Find where the given text appears and provide that cell's center as [X, Y] coordinate. 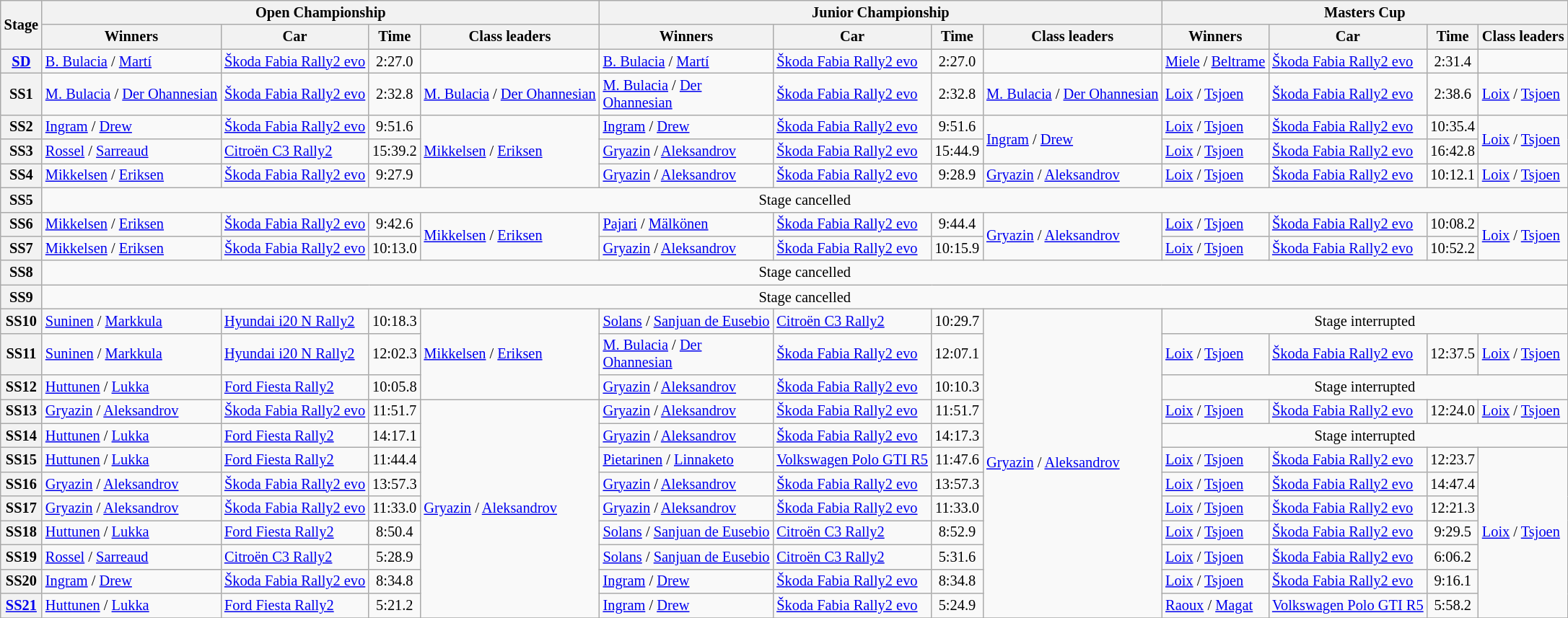
16:42.8 [1452, 151]
SS19 [22, 557]
10:52.2 [1452, 248]
SS6 [22, 224]
Open Championship [320, 12]
SS4 [22, 175]
8:52.9 [957, 532]
SS17 [22, 508]
SS13 [22, 411]
SS20 [22, 581]
10:29.7 [957, 321]
14:17.3 [957, 436]
10:15.9 [957, 248]
Junior Championship [881, 12]
10:35.4 [1452, 127]
9:44.4 [957, 224]
SS1 [22, 94]
Miele / Beltrame [1215, 61]
9:28.9 [957, 175]
5:28.9 [394, 557]
10:18.3 [394, 321]
9:16.1 [1452, 581]
14:17.1 [394, 436]
SD [22, 61]
10:05.8 [394, 387]
9:27.9 [394, 175]
5:21.2 [394, 605]
10:12.1 [1452, 175]
9:29.5 [1452, 532]
SS10 [22, 321]
5:24.9 [957, 605]
SS14 [22, 436]
SS9 [22, 297]
10:13.0 [394, 248]
SS5 [22, 200]
15:39.2 [394, 151]
Raoux / Magat [1215, 605]
14:47.4 [1452, 484]
Pietarinen / Linnaketo [687, 459]
9:42.6 [394, 224]
10:08.2 [1452, 224]
15:44.9 [957, 151]
2:31.4 [1452, 61]
SS15 [22, 459]
SS16 [22, 484]
12:21.3 [1452, 508]
Pajari / Mälkönen [687, 224]
SS12 [22, 387]
SS7 [22, 248]
11:47.6 [957, 459]
SS21 [22, 605]
SS11 [22, 354]
Masters Cup [1365, 12]
12:02.3 [394, 354]
12:07.1 [957, 354]
SS8 [22, 273]
SS3 [22, 151]
5:58.2 [1452, 605]
SS18 [22, 532]
6:06.2 [1452, 557]
5:31.6 [957, 557]
12:24.0 [1452, 411]
2:38.6 [1452, 94]
Stage [22, 25]
11:44.4 [394, 459]
12:37.5 [1452, 354]
10:10.3 [957, 387]
12:23.7 [1452, 459]
SS2 [22, 127]
8:50.4 [394, 532]
